Detect which cell encompasses the target text, then output its (X, Y) center coordinate. 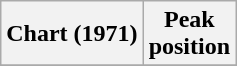
Peak position (189, 34)
Chart (1971) (72, 34)
